Search for the cell housing the specified text and yield its (X, Y) center coordinate. 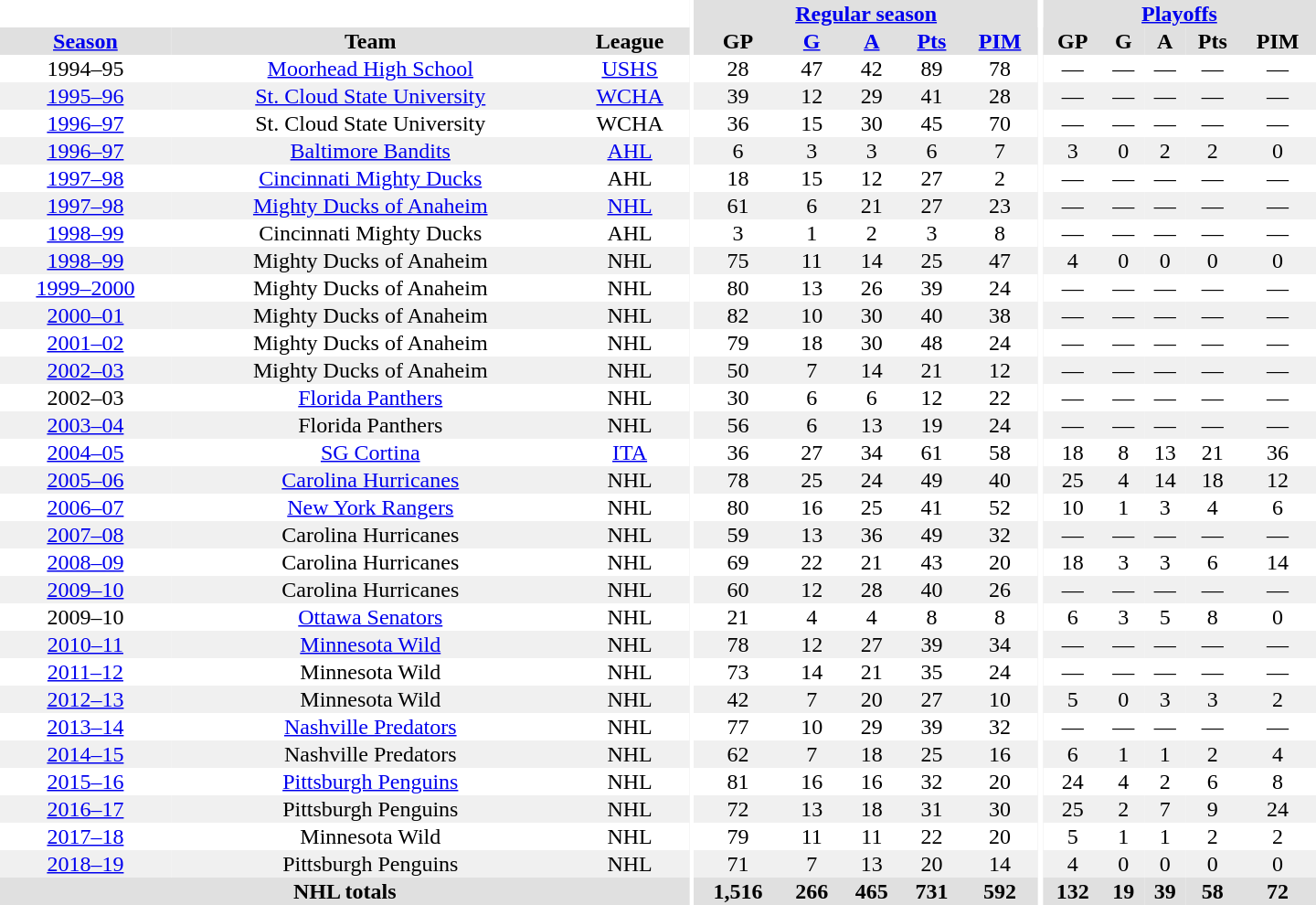
Moorhead High School (371, 69)
NHL totals (345, 891)
69 (738, 562)
81 (738, 782)
35 (932, 672)
USHS (631, 69)
1995–96 (86, 96)
38 (1000, 315)
56 (738, 425)
71 (738, 864)
48 (932, 343)
2011–12 (86, 672)
592 (1000, 891)
2010–11 (86, 644)
2003–04 (86, 425)
82 (738, 315)
2000–01 (86, 315)
ITA (631, 452)
59 (738, 535)
132 (1073, 891)
70 (1000, 123)
75 (738, 261)
New York Rangers (371, 507)
43 (932, 562)
1994–95 (86, 69)
731 (932, 891)
SG Cortina (371, 452)
50 (738, 370)
1,516 (738, 891)
31 (932, 809)
2006–07 (86, 507)
2018–19 (86, 864)
9 (1212, 809)
73 (738, 672)
60 (738, 590)
Regular season (865, 14)
2013–14 (86, 727)
266 (812, 891)
League (631, 41)
2007–08 (86, 535)
52 (1000, 507)
2004–05 (86, 452)
Baltimore Bandits (371, 151)
2015–16 (86, 782)
2001–02 (86, 343)
Playoffs (1179, 14)
2016–17 (86, 809)
89 (932, 69)
Ottawa Senators (371, 617)
2014–15 (86, 754)
1999–2000 (86, 288)
2008–09 (86, 562)
62 (738, 754)
45 (932, 123)
23 (1000, 206)
Season (86, 41)
2005–06 (86, 480)
Team (371, 41)
77 (738, 727)
2017–18 (86, 836)
2012–13 (86, 699)
465 (872, 891)
